Provide the [X, Y] coordinate of the cell's center where the given text is located.  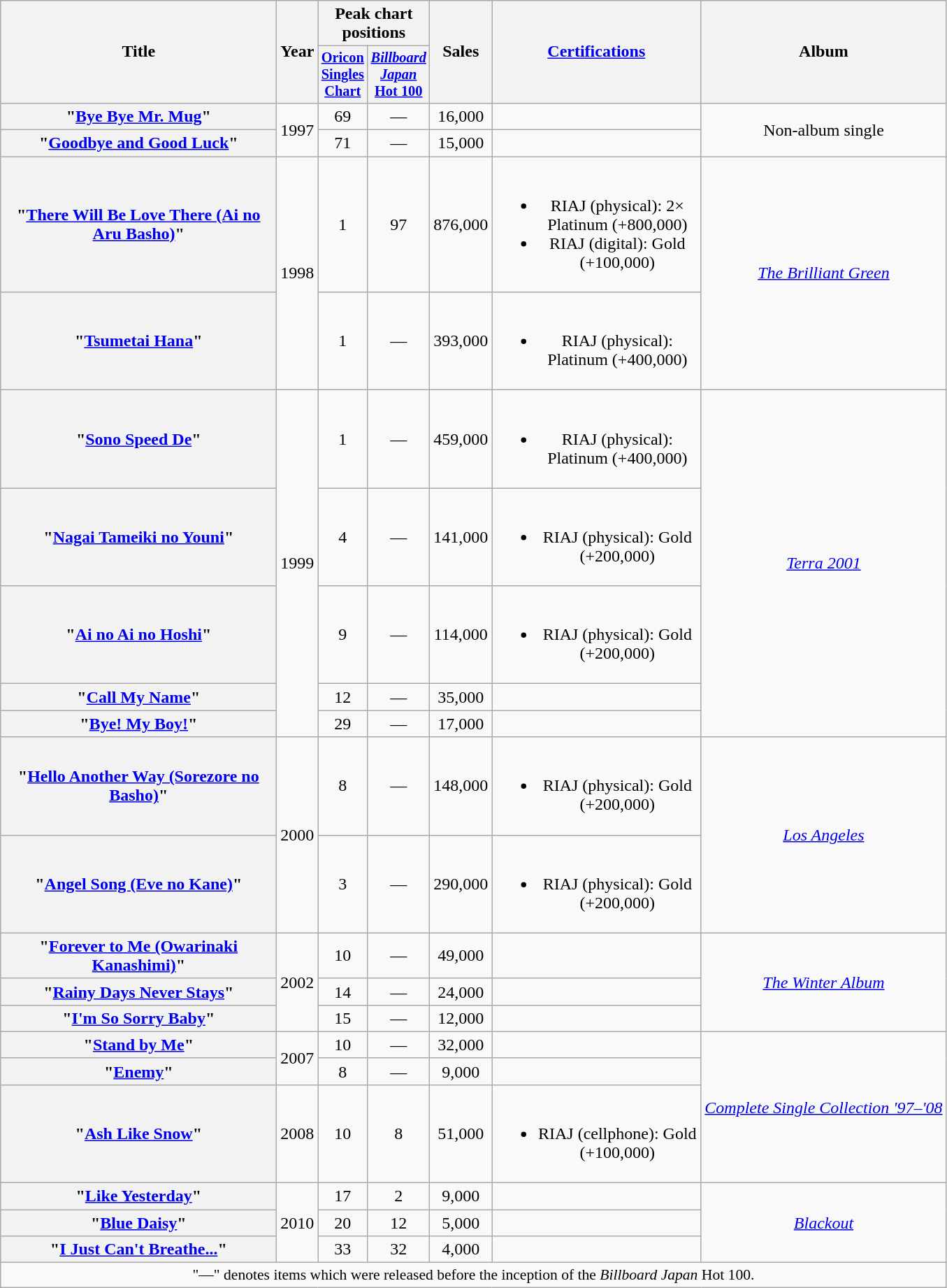
16,000 [461, 116]
"—" denotes items which were released before the inception of the Billboard Japan Hot 100. [474, 1275]
"Tsumetai Hana" [138, 341]
24,000 [461, 992]
17 [342, 1196]
4,000 [461, 1250]
"Stand by Me" [138, 1045]
Blackout [823, 1223]
"Blue Daisy" [138, 1223]
Billboard Japan Hot 100 [398, 75]
"Ash Like Snow" [138, 1133]
51,000 [461, 1133]
2007 [298, 1058]
RIAJ (cellphone): Gold (+100,000) [597, 1133]
Sales [461, 52]
Terra 2001 [823, 564]
Album [823, 52]
9 [342, 635]
"Rainy Days Never Stays" [138, 992]
"I'm So Sorry Baby" [138, 1018]
148,000 [461, 786]
20 [342, 1223]
876,000 [461, 224]
2002 [298, 982]
"There Will Be Love There (Ai no Aru Basho)" [138, 224]
12,000 [461, 1018]
"Enemy" [138, 1071]
2010 [298, 1223]
459,000 [461, 439]
17,000 [461, 724]
35,000 [461, 697]
97 [398, 224]
"Forever to Me (Owarinaki Kanashimi)" [138, 955]
69 [342, 116]
"Ai no Ai no Hoshi" [138, 635]
Oricon Singles Chart [342, 75]
114,000 [461, 635]
Los Angeles [823, 835]
2000 [298, 835]
141,000 [461, 537]
393,000 [461, 341]
"I Just Can't Breathe..." [138, 1250]
1998 [298, 273]
"Call My Name" [138, 697]
32 [398, 1250]
"Angel Song (Eve no Kane)" [138, 884]
"Nagai Tameiki no Youni" [138, 537]
2 [398, 1196]
49,000 [461, 955]
290,000 [461, 884]
32,000 [461, 1045]
14 [342, 992]
4 [342, 537]
Title [138, 52]
Year [298, 52]
Non-album single [823, 129]
Complete Single Collection '97–'08 [823, 1107]
2008 [298, 1133]
"Bye! My Boy!" [138, 724]
33 [342, 1250]
1999 [298, 564]
"Bye Bye Mr. Mug" [138, 116]
71 [342, 143]
"Goodbye and Good Luck" [138, 143]
The Brilliant Green [823, 273]
29 [342, 724]
"Sono Speed De" [138, 439]
3 [342, 884]
15 [342, 1018]
The Winter Album [823, 982]
1997 [298, 129]
Peak chart positions [374, 24]
Certifications [597, 52]
5,000 [461, 1223]
RIAJ (physical): 2× Platinum (+800,000)RIAJ (digital): Gold (+100,000) [597, 224]
"Hello Another Way (Sorezore no Basho)" [138, 786]
"Like Yesterday" [138, 1196]
15,000 [461, 143]
